Extract the [x, y] coordinate from the center of the cell holding the provided text.  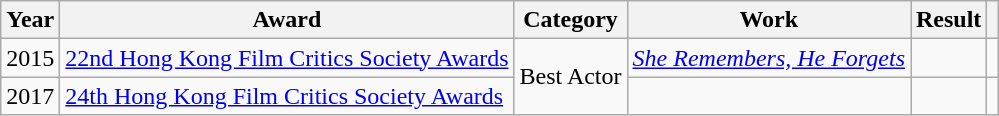
2015 [30, 58]
Category [570, 20]
Best Actor [570, 77]
Work [768, 20]
Result [948, 20]
22nd Hong Kong Film Critics Society Awards [287, 58]
Award [287, 20]
Year [30, 20]
2017 [30, 96]
24th Hong Kong Film Critics Society Awards [287, 96]
She Remembers, He Forgets [768, 58]
